Output the [x, y] coordinate of the center of the cell containing the given text.  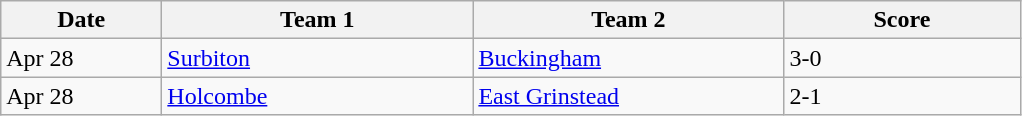
Score [902, 20]
2-1 [902, 96]
3-0 [902, 58]
Date [82, 20]
Surbiton [318, 58]
Buckingham [628, 58]
Team 2 [628, 20]
Team 1 [318, 20]
Holcombe [318, 96]
East Grinstead [628, 96]
